Return the [x, y] coordinate for the center point of the cell that contains the specified text.  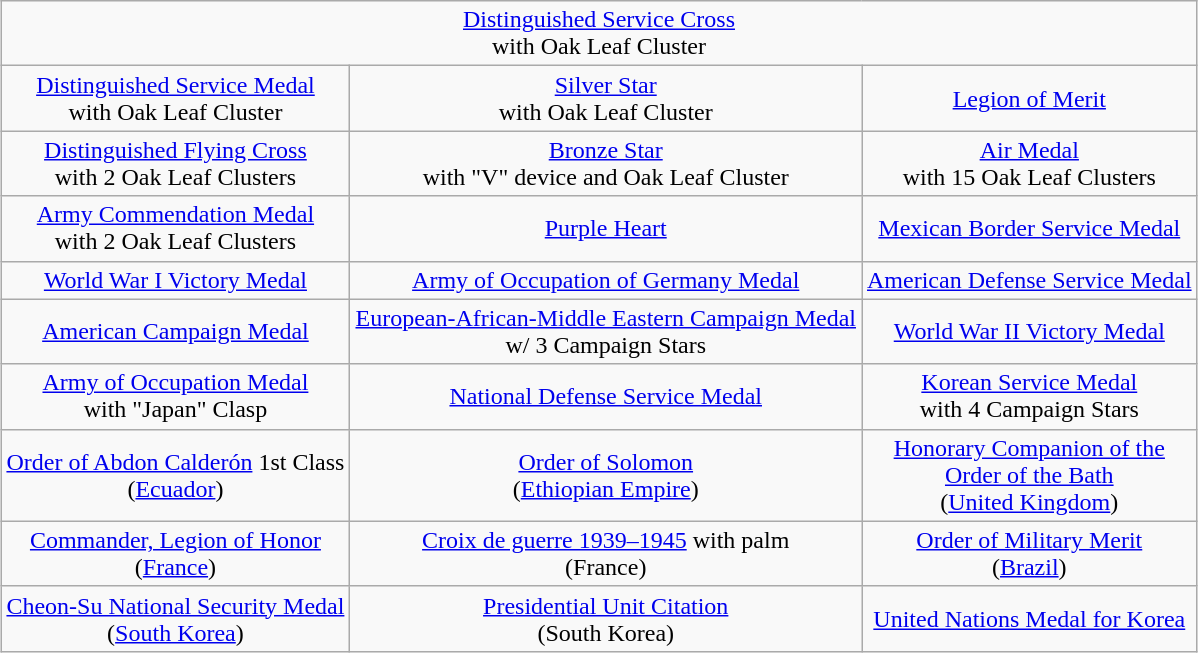
Korean Service Medal with 4 Campaign Stars [1030, 396]
Army of Occupation of Germany Medal [606, 280]
Distinguished Service Cross with Oak Leaf Cluster [599, 34]
Order of Military Merit (Brazil) [1030, 554]
Cheon-Su National Security Medal (South Korea) [176, 618]
American Defense Service Medal [1030, 280]
Purple Heart [606, 228]
Silver Star with Oak Leaf Cluster [606, 98]
Legion of Merit [1030, 98]
Commander, Legion of Honor (France) [176, 554]
National Defense Service Medal [606, 396]
American Campaign Medal [176, 332]
World War I Victory Medal [176, 280]
European-African-Middle Eastern Campaign Medal w/ 3 Campaign Stars [606, 332]
Presidential Unit Citation (South Korea) [606, 618]
Bronze Star with "V" device and Oak Leaf Cluster [606, 164]
Army Commendation Medal with 2 Oak Leaf Clusters [176, 228]
United Nations Medal for Korea [1030, 618]
Air Medal with 15 Oak Leaf Clusters [1030, 164]
Order of Abdon Calderón 1st Class (Ecuador) [176, 475]
World War II Victory Medal [1030, 332]
Croix de guerre 1939–1945 with palm (France) [606, 554]
Honorary Companion of the Order of the Bath (United Kingdom) [1030, 475]
Distinguished Flying Cross with 2 Oak Leaf Clusters [176, 164]
Distinguished Service Medal with Oak Leaf Cluster [176, 98]
Mexican Border Service Medal [1030, 228]
Order of Solomon (Ethiopian Empire) [606, 475]
Army of Occupation Medal with "Japan" Clasp [176, 396]
